Extract the [x, y] coordinate from the center of the cell holding the provided text.  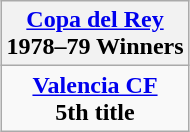
Copa del Rey1978–79 Winners [95, 34]
Valencia CF5th title [95, 98]
